Return the (x, y) coordinate for the center point of the cell that contains the specified text.  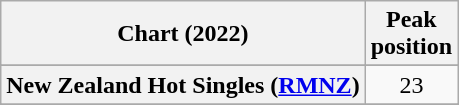
New Zealand Hot Singles (RMNZ) (183, 85)
23 (411, 85)
Chart (2022) (183, 34)
Peak position (411, 34)
